Find where the given text appears and provide that cell's center as [X, Y] coordinate. 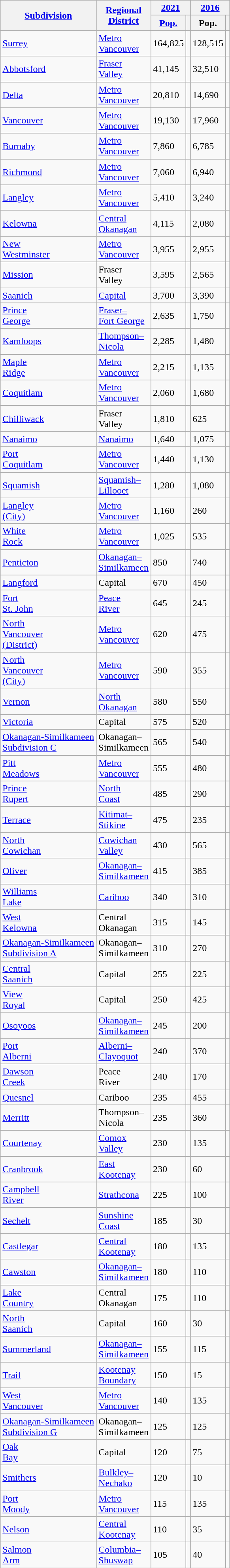
Smithers [48, 1477]
315 [168, 922]
Vernon [48, 702]
PortAlberni [48, 1051]
NewWestminster [48, 249]
RegionalDistrict [124, 15]
535 [208, 536]
2,285 [168, 342]
Saanich [48, 295]
2,955 [208, 249]
Columbia–Shuswap [124, 1555]
PrinceGeorge [48, 316]
670 [168, 583]
2021 [170, 8]
SunshineCoast [124, 1220]
Okanagan-SimilkameenSubdivision A [48, 948]
41,145 [168, 69]
Abbotsford [48, 69]
1,160 [168, 511]
850 [168, 562]
425 [208, 1000]
740 [208, 562]
35 [208, 1530]
1,440 [168, 460]
1,280 [168, 485]
Cranbrook [48, 1169]
Kamloops [48, 342]
LakeCountry [48, 1298]
OakBay [48, 1452]
Merritt [48, 1118]
2,215 [168, 367]
100 [208, 1195]
Cawston [48, 1272]
ViewRoyal [48, 1000]
415 [168, 871]
555 [168, 768]
1,480 [208, 342]
3,240 [208, 198]
625 [208, 418]
580 [168, 702]
Oliver [48, 871]
6,940 [208, 172]
1,640 [168, 439]
3,955 [168, 249]
Mission [48, 274]
2016 [210, 8]
Langford [48, 583]
250 [168, 1000]
Quesnel [48, 1097]
575 [168, 722]
1,025 [168, 536]
Kitimat–Stikine [124, 819]
540 [208, 743]
7,860 [168, 146]
1,075 [208, 439]
620 [168, 634]
3,700 [168, 295]
Delta [48, 95]
270 [208, 948]
Surrey [48, 44]
430 [168, 845]
290 [208, 794]
Langley(City) [48, 511]
2,080 [208, 223]
Chilliwack [48, 418]
EastKootenay [124, 1169]
CowichanValley [124, 845]
DawsonCreek [48, 1076]
ComoxValley [124, 1144]
340 [168, 897]
105 [168, 1555]
Sechelt [48, 1220]
164,825 [168, 44]
17,960 [208, 120]
5,410 [168, 198]
360 [208, 1118]
NorthVancouver(District) [48, 634]
Okanagan-SimilkameenSubdivision G [48, 1426]
140 [168, 1401]
Alberni–Clayoquot [124, 1051]
370 [208, 1051]
SalmonArm [48, 1555]
Victoria [48, 722]
Coquitlam [48, 393]
WhiteRock [48, 536]
15 [208, 1375]
480 [208, 768]
590 [168, 670]
WestVancouver [48, 1401]
455 [208, 1097]
485 [168, 794]
WilliamsLake [48, 897]
10 [208, 1477]
1,080 [208, 485]
1,680 [208, 393]
PortCoquitlam [48, 460]
60 [208, 1169]
Penticton [48, 562]
19,130 [168, 120]
14,690 [208, 95]
150 [168, 1375]
NorthVancouver(City) [48, 670]
40 [208, 1555]
WestKelowna [48, 922]
Richmond [48, 172]
Squamish–Lillooet [124, 485]
Subdivision [48, 15]
260 [208, 511]
Osoyoos [48, 1025]
175 [168, 1298]
145 [208, 922]
Burnaby [48, 146]
FortSt. John [48, 603]
NorthSaanich [48, 1323]
128,515 [208, 44]
MapleRidge [48, 367]
1,750 [208, 316]
2,060 [168, 393]
645 [168, 603]
Bulkley–Nechako [124, 1477]
Fraser–Fort George [124, 316]
PittMeadows [48, 768]
2,635 [168, 316]
Nelson [48, 1530]
Courtenay [48, 1144]
Castlegar [48, 1246]
185 [168, 1220]
Kelowna [48, 223]
PortMoody [48, 1504]
170 [208, 1076]
2,565 [208, 274]
KootenayBoundary [124, 1375]
75 [208, 1452]
385 [208, 871]
CentralSaanich [48, 974]
Squamish [48, 485]
1,810 [168, 418]
Vancouver [48, 120]
520 [208, 722]
NorthCoast [124, 794]
255 [168, 974]
3,595 [168, 274]
155 [168, 1349]
20,810 [168, 95]
450 [208, 583]
160 [168, 1323]
355 [208, 670]
CampbellRiver [48, 1195]
6,785 [208, 146]
Strathcona [124, 1195]
Langley [48, 198]
32,510 [208, 69]
NorthOkanagan [124, 702]
200 [208, 1025]
1,130 [208, 460]
Okanagan-SimilkameenSubdivision C [48, 743]
Terrace [48, 819]
Summerland [48, 1349]
4,115 [168, 223]
550 [208, 702]
Trail [48, 1375]
7,060 [168, 172]
NorthCowichan [48, 845]
3,390 [208, 295]
1,135 [208, 367]
PrinceRupert [48, 794]
